Extract the (X, Y) coordinate from the center of the cell holding the provided text.  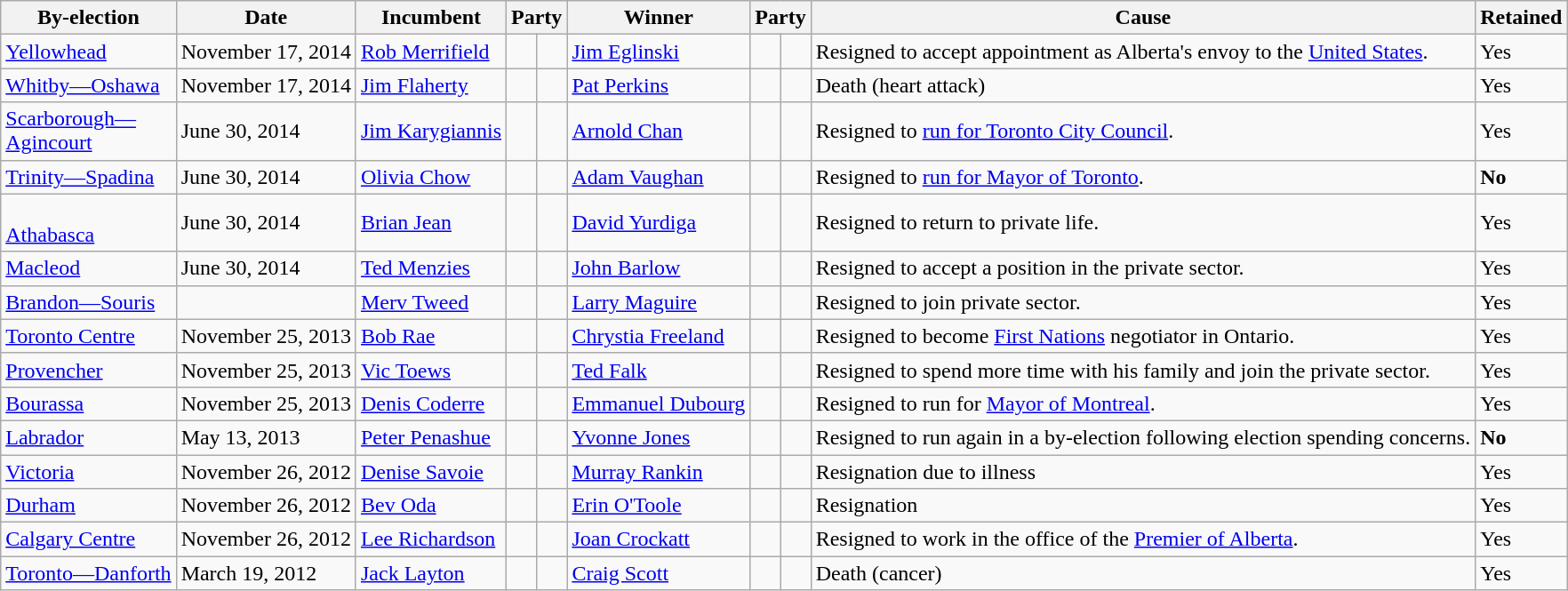
Winner (659, 18)
Toronto Centre (89, 336)
Jack Layton (430, 573)
Peter Penashue (430, 437)
Whitby—Oshawa (89, 85)
Bev Oda (430, 506)
Resignation due to illness (1143, 472)
Chrystia Freeland (659, 336)
Emmanuel Dubourg (659, 403)
Pat Perkins (659, 85)
Resigned to run again in a by-election following election spending concerns. (1143, 437)
Rob Merrifield (430, 52)
Ted Menzies (430, 268)
Resigned to accept appointment as Alberta's envoy to the United States. (1143, 52)
Jim Eglinski (659, 52)
Joan Crockatt (659, 539)
Bourassa (89, 403)
Adam Vaughan (659, 177)
Brandon—Souris (89, 302)
David Yurdiga (659, 222)
Resigned to run for Toronto City Council. (1143, 132)
Resigned to run for Mayor of Montreal. (1143, 403)
Ted Falk (659, 370)
March 19, 2012 (266, 573)
Labrador (89, 437)
Yvonne Jones (659, 437)
May 13, 2013 (266, 437)
Provencher (89, 370)
Macleod (89, 268)
Resigned to work in the office of the Premier of Alberta. (1143, 539)
Larry Maguire (659, 302)
Craig Scott (659, 573)
Lee Richardson (430, 539)
Resigned to become First Nations negotiator in Ontario. (1143, 336)
Jim Karygiannis (430, 132)
Date (266, 18)
Erin O'Toole (659, 506)
Resigned to spend more time with his family and join the private sector. (1143, 370)
Durham (89, 506)
Murray Rankin (659, 472)
Cause (1143, 18)
Scarborough—Agincourt (89, 132)
Resigned to join private sector. (1143, 302)
Arnold Chan (659, 132)
Resigned to return to private life. (1143, 222)
Toronto—Danforth (89, 573)
Death (heart attack) (1143, 85)
Death (cancer) (1143, 573)
Retained (1522, 18)
Denise Savoie (430, 472)
Yellowhead (89, 52)
Resigned to accept a position in the private sector. (1143, 268)
Resigned to run for Mayor of Toronto. (1143, 177)
Brian Jean (430, 222)
Resignation (1143, 506)
Bob Rae (430, 336)
Denis Coderre (430, 403)
Incumbent (430, 18)
By-election (89, 18)
Vic Toews (430, 370)
Victoria (89, 472)
Jim Flaherty (430, 85)
Merv Tweed (430, 302)
Trinity—Spadina (89, 177)
Calgary Centre (89, 539)
Olivia Chow (430, 177)
John Barlow (659, 268)
Athabasca (89, 222)
